Locate the cell with the specified text and output its [x, y] center coordinate. 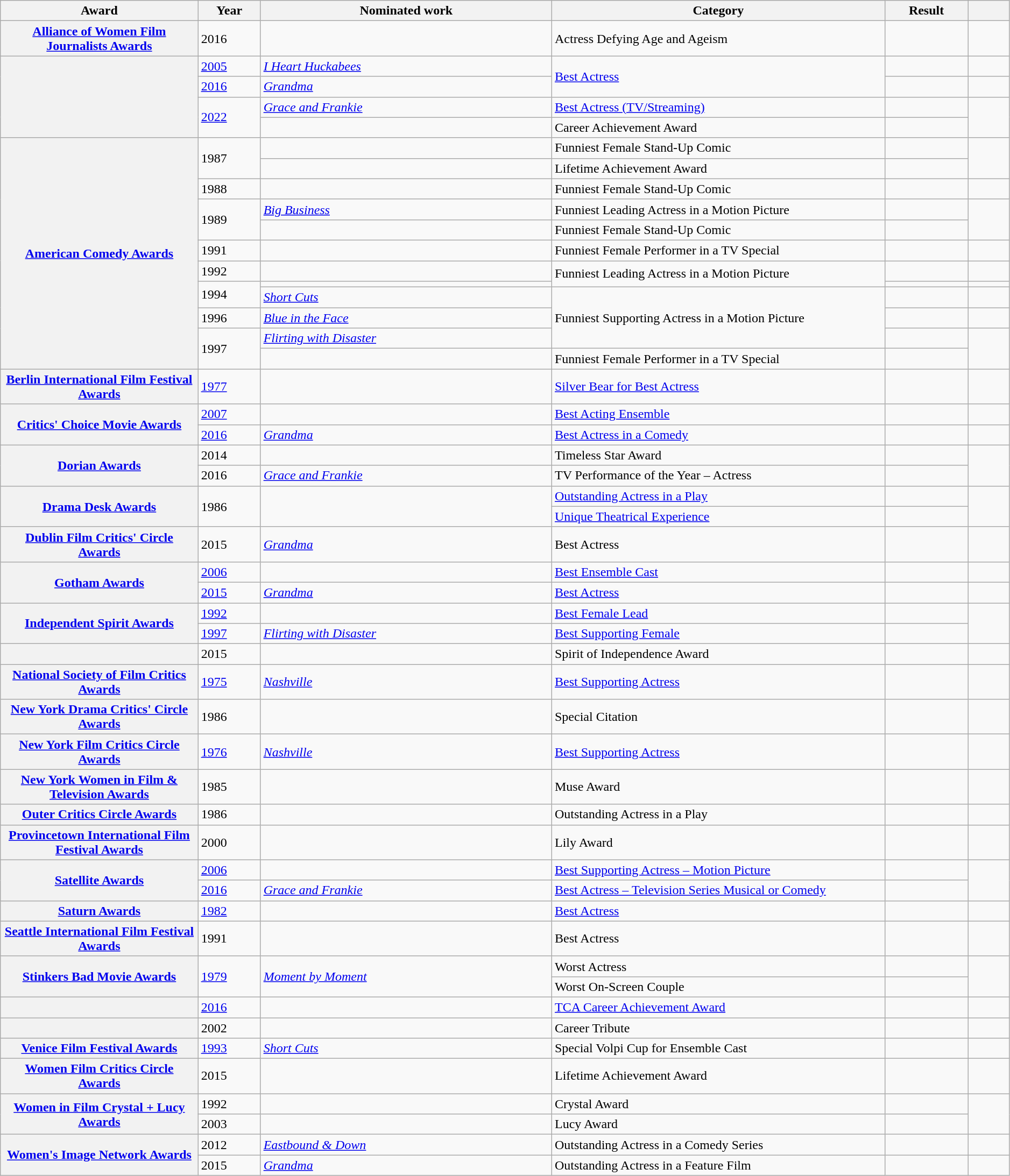
2002 [229, 1028]
Gotham Awards [99, 582]
Award [99, 11]
2007 [229, 414]
Best Supporting Female [718, 634]
Best Supporting Actress – Motion Picture [718, 870]
Independent Spirit Awards [99, 623]
Lucy Award [718, 1124]
Dorian Awards [99, 465]
1994 [229, 295]
1993 [229, 1049]
Drama Desk Awards [99, 506]
Spirit of Independence Award [718, 654]
Best Acting Ensemble [718, 414]
2014 [229, 455]
Satellite Awards [99, 880]
Muse Award [718, 787]
New York Drama Critics' Circle Awards [99, 717]
1975 [229, 682]
Seattle International Film Festival Awards [99, 938]
Crystal Award [718, 1104]
Eastbound & Down [406, 1145]
Critics' Choice Movie Awards [99, 424]
Timeless Star Award [718, 455]
Blue in the Face [406, 318]
Big Business [406, 209]
TCA Career Achievement Award [718, 1007]
I Heart Huckabees [406, 66]
Silver Bear for Best Actress [718, 386]
National Society of Film Critics Awards [99, 682]
Actress Defying Age and Ageism [718, 39]
Outstanding Actress in a Comedy Series [718, 1145]
Best Actress (TV/Streaming) [718, 107]
Career Achievement Award [718, 127]
Funniest Supporting Actress in a Motion Picture [718, 318]
Provincetown International Film Festival Awards [99, 842]
Outstanding Actress in a Feature Film [718, 1165]
Best Actress – Television Series Musical or Comedy [718, 890]
Moment by Moment [406, 976]
2022 [229, 117]
1977 [229, 386]
Nominated work [406, 11]
Career Tribute [718, 1028]
Best Female Lead [718, 613]
1996 [229, 318]
Unique Theatrical Experience [718, 516]
Dublin Film Critics' Circle Awards [99, 544]
1988 [229, 189]
Women Film Critics Circle Awards [99, 1076]
Venice Film Festival Awards [99, 1049]
Alliance of Women Film Journalists Awards [99, 39]
TV Performance of the Year – Actress [718, 476]
Stinkers Bad Movie Awards [99, 976]
2012 [229, 1145]
Lily Award [718, 842]
Best Ensemble Cast [718, 572]
Worst Actress [718, 966]
Women's Image Network Awards [99, 1155]
American Comedy Awards [99, 253]
New York Film Critics Circle Awards [99, 752]
1985 [229, 787]
Outer Critics Circle Awards [99, 814]
New York Women in Film & Television Awards [99, 787]
Special Volpi Cup for Ensemble Cast [718, 1049]
2005 [229, 66]
1982 [229, 911]
Special Citation [718, 717]
Result [927, 11]
Women in Film Crystal + Lucy Awards [99, 1114]
Saturn Awards [99, 911]
Worst On-Screen Couple [718, 987]
Berlin International Film Festival Awards [99, 386]
Category [718, 11]
1987 [229, 158]
1979 [229, 976]
2000 [229, 842]
1989 [229, 219]
1976 [229, 752]
2003 [229, 1124]
Year [229, 11]
Best Actress in a Comedy [718, 435]
